Return the [X, Y] coordinate for the center point of the cell that contains the specified text.  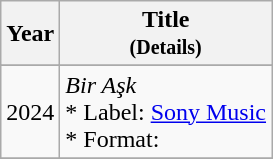
Bir Aşk* Label: Sony Music* Format: [166, 112]
Title(Details) [166, 34]
2024 [30, 112]
Year [30, 34]
